Search for the cell housing the specified text and yield its (X, Y) center coordinate. 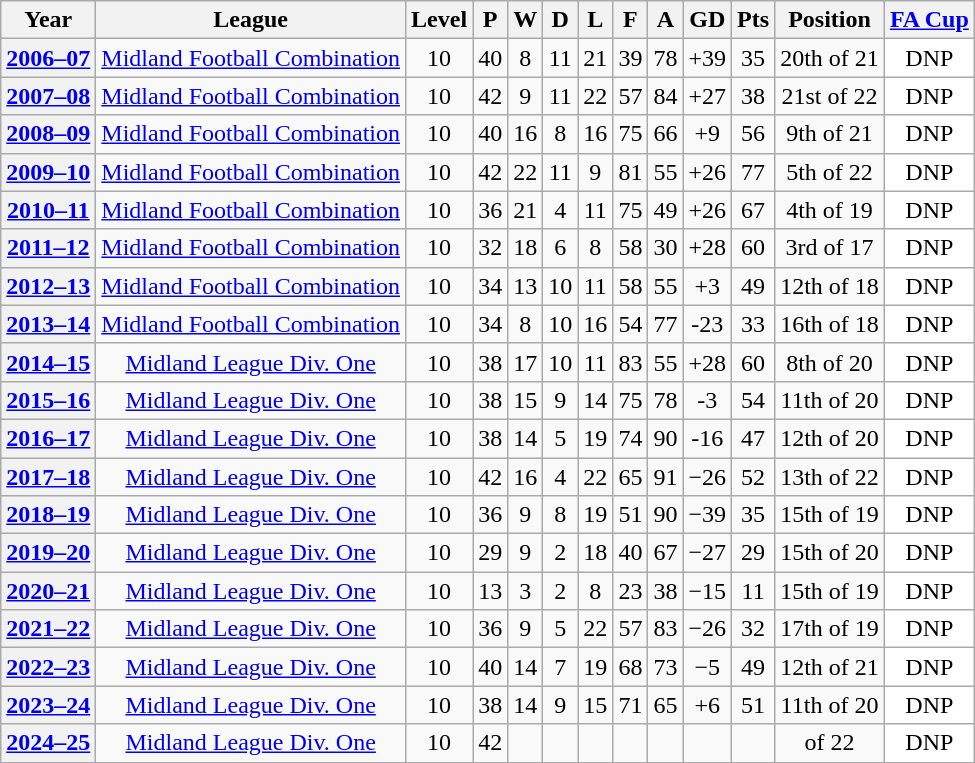
39 (630, 58)
2021–22 (48, 629)
23 (630, 591)
20th of 21 (830, 58)
12th of 20 (830, 438)
Position (830, 20)
−5 (708, 667)
-23 (708, 324)
3rd of 17 (830, 248)
73 (666, 667)
68 (630, 667)
2024–25 (48, 743)
−27 (708, 553)
81 (630, 172)
-16 (708, 438)
Year (48, 20)
9th of 21 (830, 134)
84 (666, 96)
2017–18 (48, 477)
GD (708, 20)
2008–09 (48, 134)
4th of 19 (830, 210)
2020–21 (48, 591)
2009–10 (48, 172)
13th of 22 (830, 477)
21st of 22 (830, 96)
74 (630, 438)
2015–16 (48, 400)
2018–19 (48, 515)
2019–20 (48, 553)
17 (526, 362)
+9 (708, 134)
12th of 21 (830, 667)
+27 (708, 96)
League (251, 20)
12th of 18 (830, 286)
47 (754, 438)
2022–23 (48, 667)
91 (666, 477)
FA Cup (929, 20)
−15 (708, 591)
2013–14 (48, 324)
71 (630, 705)
6 (560, 248)
52 (754, 477)
−39 (708, 515)
+3 (708, 286)
3 (526, 591)
P (490, 20)
33 (754, 324)
L (596, 20)
of 22 (830, 743)
2023–24 (48, 705)
2011–12 (48, 248)
2007–08 (48, 96)
8th of 20 (830, 362)
2012–13 (48, 286)
17th of 19 (830, 629)
2014–15 (48, 362)
W (526, 20)
Level (440, 20)
D (560, 20)
66 (666, 134)
15th of 20 (830, 553)
-3 (708, 400)
F (630, 20)
2010–11 (48, 210)
2006–07 (48, 58)
16th of 18 (830, 324)
+6 (708, 705)
A (666, 20)
56 (754, 134)
+39 (708, 58)
2016–17 (48, 438)
5th of 22 (830, 172)
Pts (754, 20)
7 (560, 667)
30 (666, 248)
